Find where the given text appears and provide that cell's center as [x, y] coordinate. 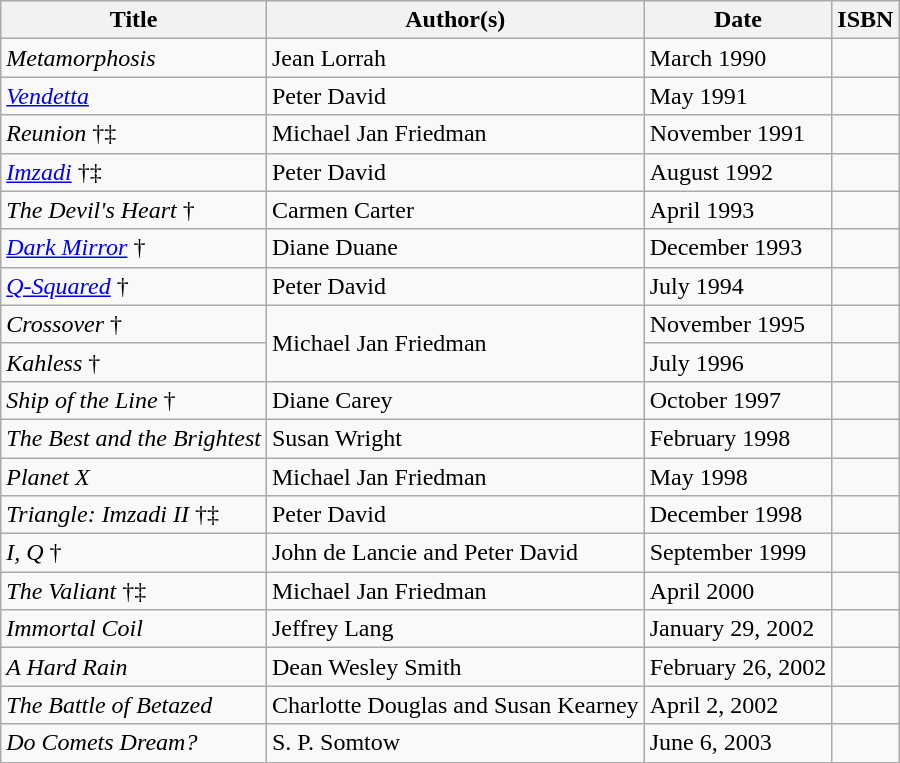
Susan Wright [455, 438]
May 1998 [738, 477]
Jeffrey Lang [455, 629]
April 2, 2002 [738, 705]
Metamorphosis [134, 58]
Crossover † [134, 324]
Kahless † [134, 362]
Vendetta [134, 96]
Diane Carey [455, 400]
Carmen Carter [455, 210]
The Devil's Heart † [134, 210]
Imzadi †‡ [134, 172]
The Valiant †‡ [134, 591]
July 1994 [738, 286]
A Hard Rain [134, 667]
Dark Mirror † [134, 248]
March 1990 [738, 58]
July 1996 [738, 362]
Immortal Coil [134, 629]
Dean Wesley Smith [455, 667]
Author(s) [455, 20]
Ship of the Line † [134, 400]
The Best and the Brightest [134, 438]
Charlotte Douglas and Susan Kearney [455, 705]
Diane Duane [455, 248]
Q-Squared † [134, 286]
June 6, 2003 [738, 743]
August 1992 [738, 172]
April 2000 [738, 591]
Do Comets Dream? [134, 743]
December 1993 [738, 248]
Planet X [134, 477]
November 1991 [738, 134]
May 1991 [738, 96]
February 1998 [738, 438]
The Battle of Betazed [134, 705]
Title [134, 20]
April 1993 [738, 210]
February 26, 2002 [738, 667]
September 1999 [738, 553]
Date [738, 20]
S. P. Somtow [455, 743]
December 1998 [738, 515]
ISBN [866, 20]
January 29, 2002 [738, 629]
I, Q † [134, 553]
Jean Lorrah [455, 58]
October 1997 [738, 400]
November 1995 [738, 324]
Reunion †‡ [134, 134]
John de Lancie and Peter David [455, 553]
Triangle: Imzadi II †‡ [134, 515]
